For the text-containing cell, return its midpoint in [X, Y] coordinate format. 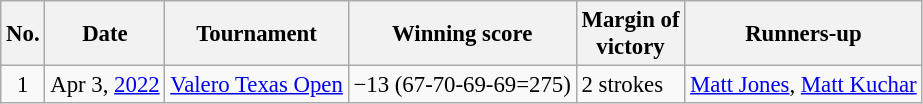
1 [23, 85]
Runners-up [804, 34]
No. [23, 34]
Margin ofvictory [630, 34]
Valero Texas Open [256, 85]
Winning score [462, 34]
Matt Jones, Matt Kuchar [804, 85]
Tournament [256, 34]
2 strokes [630, 85]
Apr 3, 2022 [105, 85]
−13 (67-70-69-69=275) [462, 85]
Date [105, 34]
